Return [X, Y] of the center of cell containing provided text 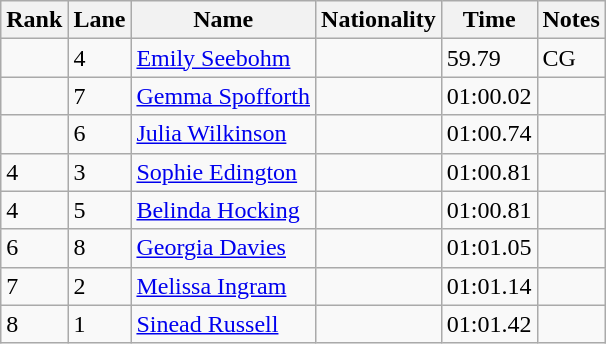
01:00.74 [489, 134]
Nationality [379, 20]
1 [100, 324]
Georgia Davies [224, 248]
Name [224, 20]
Sinead Russell [224, 324]
5 [100, 210]
01:01.05 [489, 248]
Time [489, 20]
01:01.14 [489, 286]
Notes [571, 20]
Belinda Hocking [224, 210]
Sophie Edington [224, 172]
2 [100, 286]
Melissa Ingram [224, 286]
CG [571, 58]
01:00.02 [489, 96]
Gemma Spofforth [224, 96]
01:01.42 [489, 324]
59.79 [489, 58]
Julia Wilkinson [224, 134]
Emily Seebohm [224, 58]
Rank [34, 20]
3 [100, 172]
Lane [100, 20]
